Return [X, Y] of the center of cell containing provided text 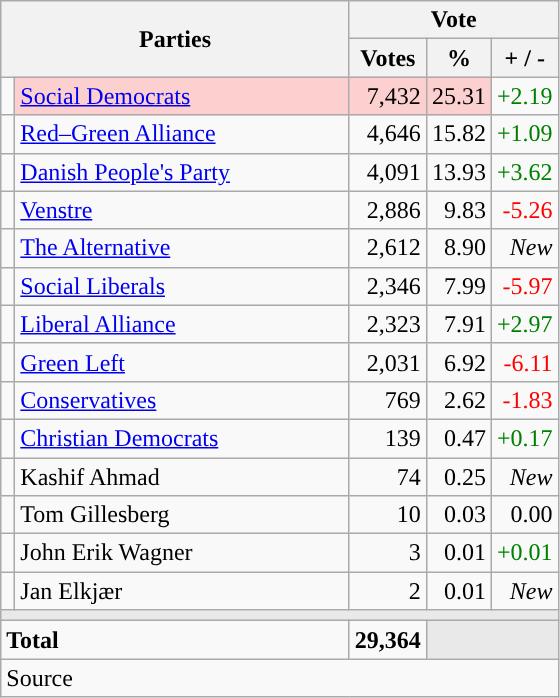
Christian Democrats [182, 438]
Liberal Alliance [182, 324]
Social Liberals [182, 286]
2,612 [388, 248]
29,364 [388, 640]
Green Left [182, 362]
Votes [388, 58]
25.31 [458, 96]
+ / - [524, 58]
2.62 [458, 400]
0.25 [458, 477]
-6.11 [524, 362]
Total [176, 640]
4,646 [388, 134]
2,323 [388, 324]
Red–Green Alliance [182, 134]
Social Democrats [182, 96]
7.99 [458, 286]
2,031 [388, 362]
139 [388, 438]
Conservatives [182, 400]
Vote [454, 20]
Tom Gillesberg [182, 515]
3 [388, 553]
9.83 [458, 210]
2,886 [388, 210]
-5.97 [524, 286]
2,346 [388, 286]
769 [388, 400]
10 [388, 515]
Danish People's Party [182, 172]
0.47 [458, 438]
6.92 [458, 362]
John Erik Wagner [182, 553]
2 [388, 591]
Kashif Ahmad [182, 477]
-1.83 [524, 400]
0.00 [524, 515]
+1.09 [524, 134]
13.93 [458, 172]
+3.62 [524, 172]
4,091 [388, 172]
8.90 [458, 248]
The Alternative [182, 248]
Parties [176, 39]
+0.17 [524, 438]
+2.19 [524, 96]
Source [280, 678]
Venstre [182, 210]
% [458, 58]
Jan Elkjær [182, 591]
7,432 [388, 96]
+2.97 [524, 324]
7.91 [458, 324]
0.03 [458, 515]
15.82 [458, 134]
74 [388, 477]
+0.01 [524, 553]
-5.26 [524, 210]
